From the cell containing the given text, extract its center point as (X, Y) coordinate. 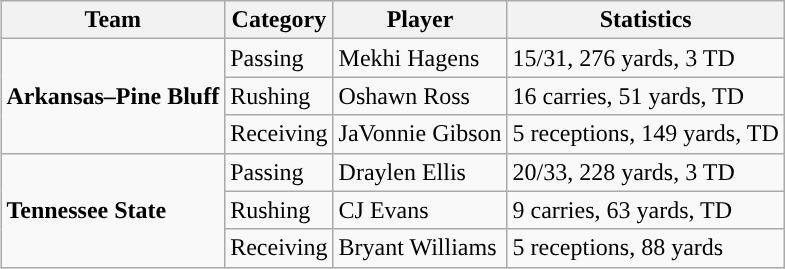
CJ Evans (420, 210)
5 receptions, 149 yards, TD (646, 134)
5 receptions, 88 yards (646, 248)
Statistics (646, 20)
Draylen Ellis (420, 172)
Arkansas–Pine Bluff (113, 96)
Mekhi Hagens (420, 58)
Category (279, 20)
Bryant Williams (420, 248)
Oshawn Ross (420, 96)
JaVonnie Gibson (420, 134)
Tennessee State (113, 210)
20/33, 228 yards, 3 TD (646, 172)
16 carries, 51 yards, TD (646, 96)
9 carries, 63 yards, TD (646, 210)
Player (420, 20)
Team (113, 20)
15/31, 276 yards, 3 TD (646, 58)
